Identify which cell holds the provided text, then report its (x, y) central coordinate. 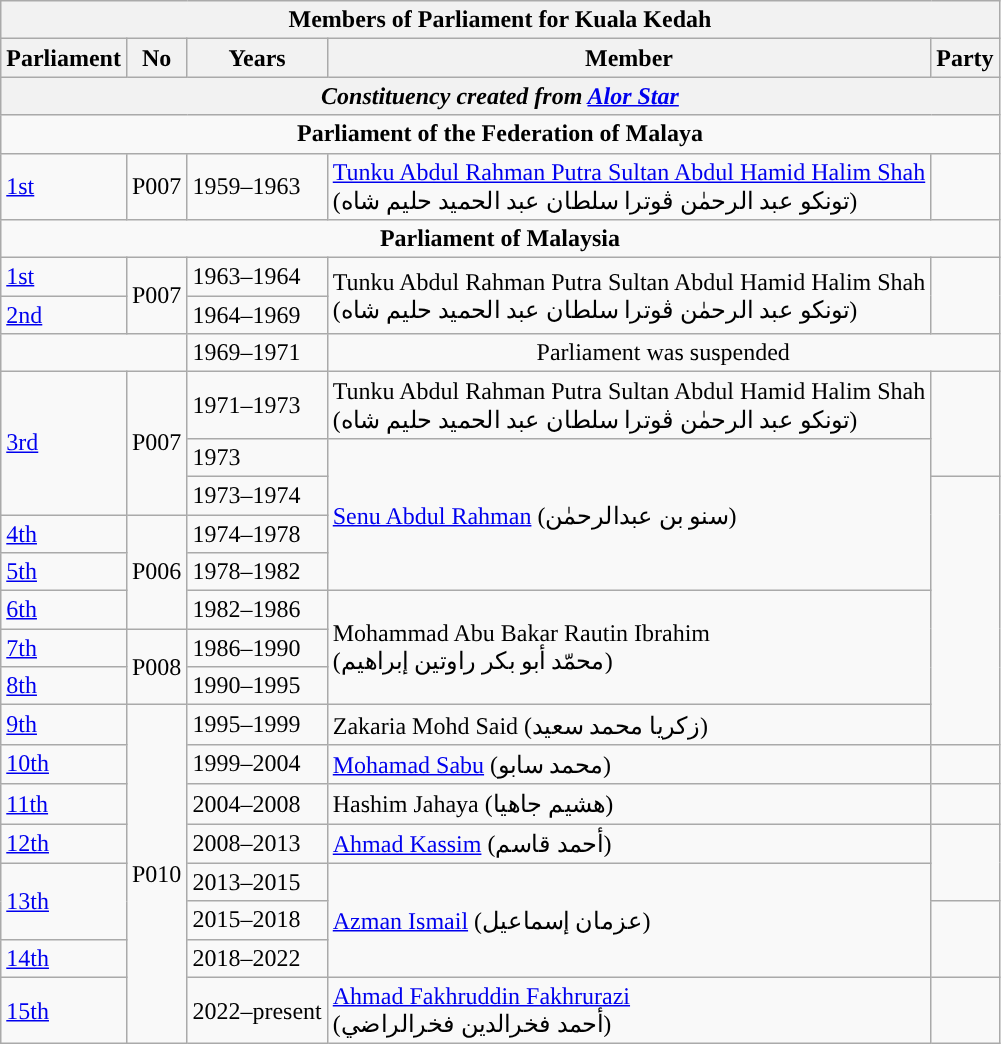
1986–1990 (257, 648)
Hashim Jahaya (هشيم جاهيا) (629, 804)
1964–1969 (257, 315)
6th (64, 610)
1982–1986 (257, 610)
2013–2015 (257, 882)
1971–1973 (257, 406)
1973 (257, 457)
2nd (64, 315)
Ahmad Kassim (أحمد قاسم) (629, 844)
P008 (156, 667)
1963–1964 (257, 277)
Constituency created from Alor Star (500, 96)
1995–1999 (257, 725)
2015–2018 (257, 920)
2004–2008 (257, 804)
1978–1982 (257, 572)
11th (64, 804)
Parliament of the Federation of Malaya (500, 134)
Zakaria Mohd Said (زكريا محمد سعيد) (629, 725)
10th (64, 764)
4th (64, 533)
Mohammad Abu Bakar Rautin Ibrahim(محمّد أبو بكر راوتين إبراهيم) (629, 648)
Party (965, 58)
P006 (156, 571)
Parliament (64, 58)
3rd (64, 444)
Years (257, 58)
15th (64, 1010)
2018–2022 (257, 958)
2008–2013 (257, 844)
1959–1963 (257, 186)
5th (64, 572)
Azman Ismail (عزمان إسماعيل) (629, 920)
1969–1971 (257, 353)
1973–1974 (257, 495)
Parliament was suspended (663, 353)
8th (64, 686)
Member (629, 58)
No (156, 58)
Parliament of Malaysia (500, 239)
12th (64, 844)
7th (64, 648)
Members of Parliament for Kuala Kedah (500, 20)
1999–2004 (257, 764)
2022–present (257, 1010)
14th (64, 958)
Ahmad Fakhruddin Fakhrurazi (أحمد فخرالدين فخرالراضي) (629, 1010)
1990–1995 (257, 686)
13th (64, 901)
Mohamad Sabu (محمد سابو) (629, 764)
9th (64, 725)
P010 (156, 874)
1974–1978 (257, 533)
Tunku Abdul Rahman Putra Sultan Abdul Hamid Halim Shah(‏تونكو عبد الرحمٰن ڤوترا سلطان عبد الحميد حليم شاه) (629, 186)
Senu Abdul Rahman (سنو بن عبدالرحمٰن) (629, 514)
